Extract the (x, y) coordinate from the center of the cell holding the provided text.  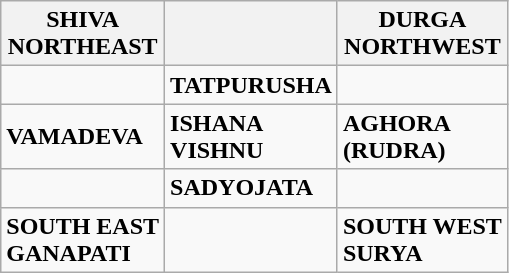
SADYOJATA (252, 188)
SHIVANORTHEAST (83, 34)
SOUTH WESTSURYA (422, 240)
TATPURUSHA (252, 85)
VAMADEVA (83, 136)
AGHORA(RUDRA) (422, 136)
SOUTH EASTGANAPATI (83, 240)
ISHANAVISHNU (252, 136)
DURGANORTHWEST (422, 34)
